For the text-containing cell, return its midpoint in [X, Y] coordinate format. 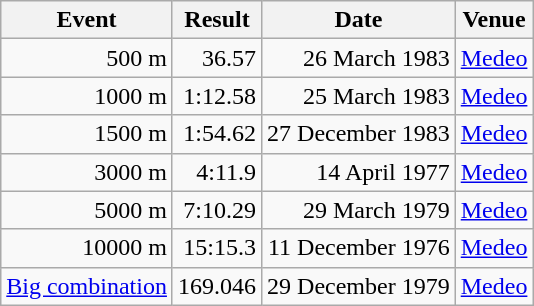
500 m [87, 58]
Venue [494, 20]
14 April 1977 [359, 172]
36.57 [216, 58]
11 December 1976 [359, 248]
5000 m [87, 210]
27 December 1983 [359, 134]
4:11.9 [216, 172]
26 March 1983 [359, 58]
169.046 [216, 286]
1000 m [87, 96]
Result [216, 20]
10000 m [87, 248]
Event [87, 20]
15:15.3 [216, 248]
7:10.29 [216, 210]
Date [359, 20]
Big combination [87, 286]
1:54.62 [216, 134]
3000 m [87, 172]
29 March 1979 [359, 210]
1500 m [87, 134]
25 March 1983 [359, 96]
1:12.58 [216, 96]
29 December 1979 [359, 286]
